From the cell containing the given text, extract its center point as [x, y] coordinate. 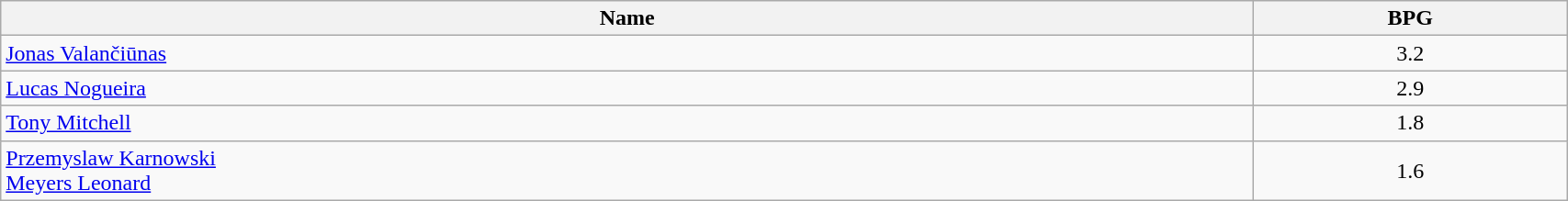
Lucas Nogueira [627, 88]
3.2 [1411, 53]
Tony Mitchell [627, 123]
BPG [1411, 18]
Name [627, 18]
2.9 [1411, 88]
1.6 [1411, 171]
Przemyslaw Karnowski Meyers Leonard [627, 171]
1.8 [1411, 123]
Jonas Valančiūnas [627, 53]
